Search for the cell housing the specified text and yield its (x, y) center coordinate. 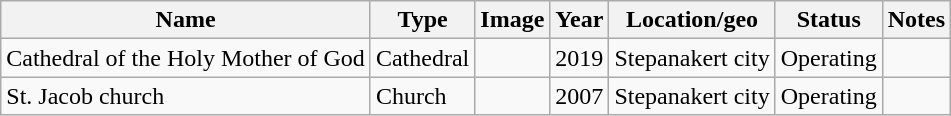
Status (828, 20)
Notes (916, 20)
Location/geo (692, 20)
Type (422, 20)
Name (186, 20)
2019 (580, 58)
Cathedral (422, 58)
Church (422, 96)
Image (512, 20)
Cathedral of the Holy Mother of God (186, 58)
Year (580, 20)
2007 (580, 96)
St. Jacob church (186, 96)
